Find where the given text appears and provide that cell's center as [X, Y] coordinate. 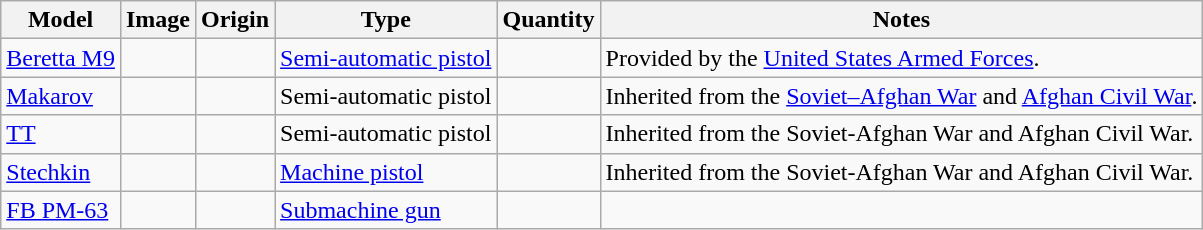
Provided by the United States Armed Forces. [902, 58]
Inherited from the Soviet–Afghan War and Afghan Civil War. [902, 96]
Origin [234, 20]
Makarov [61, 96]
Machine pistol [386, 172]
Image [158, 20]
TT [61, 134]
Model [61, 20]
FB PM-63 [61, 210]
Submachine gun [386, 210]
Stechkin [61, 172]
Notes [902, 20]
Type [386, 20]
Quantity [548, 20]
Beretta M9 [61, 58]
